Pinpoint the cell where the given text exists, returning its [X, Y] midpoint coordinate. 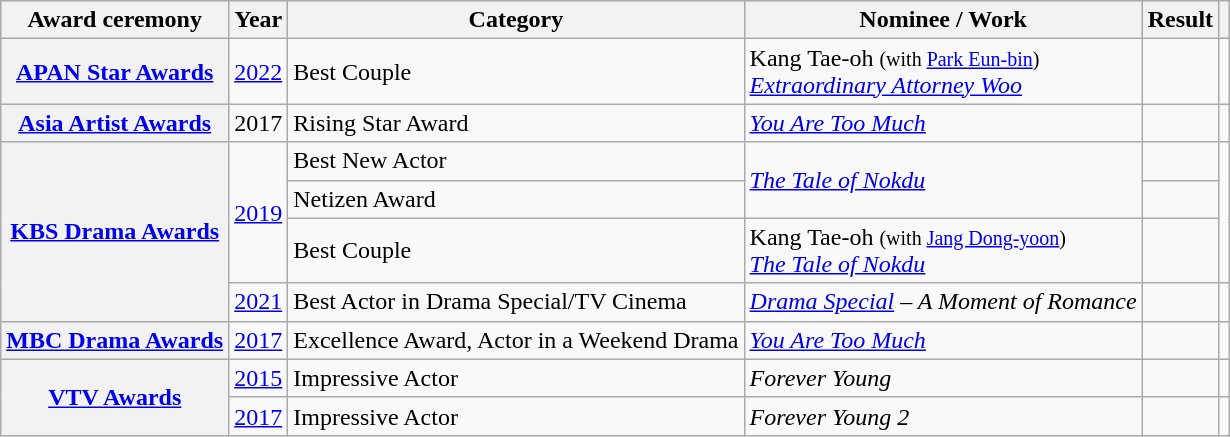
Category [516, 20]
VTV Awards [115, 397]
Excellence Award, Actor in a Weekend Drama [516, 340]
Drama Special – A Moment of Romance [943, 302]
2022 [258, 72]
Best New Actor [516, 161]
Award ceremony [115, 20]
Forever Young 2 [943, 416]
Kang Tae-oh (with Park Eun-bin)Extraordinary Attorney Woo [943, 72]
Year [258, 20]
Result [1180, 20]
Asia Artist Awards [115, 123]
Nominee / Work [943, 20]
MBC Drama Awards [115, 340]
Rising Star Award [516, 123]
Netizen Award [516, 199]
2019 [258, 212]
Forever Young [943, 378]
Kang Tae-oh (with Jang Dong-yoon)The Tale of Nokdu [943, 250]
Best Actor in Drama Special/TV Cinema [516, 302]
2015 [258, 378]
KBS Drama Awards [115, 232]
APAN Star Awards [115, 72]
2021 [258, 302]
The Tale of Nokdu [943, 180]
